Determine the (X, Y) coordinate at the center of the cell enclosing the given text.  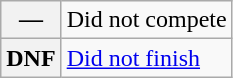
Did not compete (146, 20)
Did not finish (146, 58)
— (31, 20)
DNF (31, 58)
